From the cell containing the given text, extract its center point as (X, Y) coordinate. 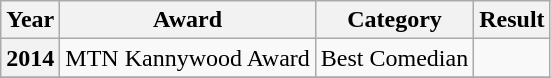
MTN Kannywood Award (188, 58)
Award (188, 20)
2014 (30, 58)
Year (30, 20)
Category (394, 20)
Best Comedian (394, 58)
Result (512, 20)
